From the cell containing the given text, extract its center point as [X, Y] coordinate. 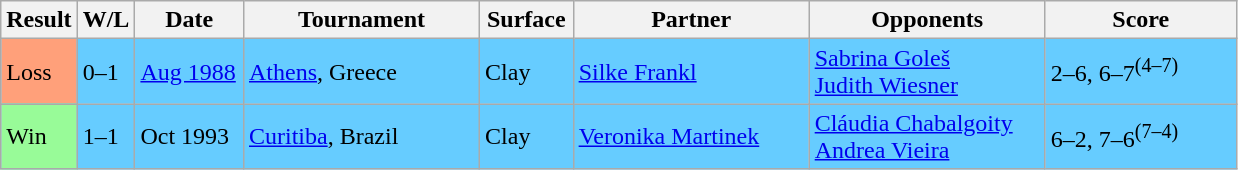
Opponents [927, 20]
Partner [691, 20]
Date [190, 20]
2–6, 6–7(4–7) [1140, 72]
Aug 1988 [190, 72]
Win [39, 136]
Result [39, 20]
Veronika Martinek [691, 136]
Oct 1993 [190, 136]
Tournament [361, 20]
Score [1140, 20]
Cláudia Chabalgoity Andrea Vieira [927, 136]
0–1 [106, 72]
Curitiba, Brazil [361, 136]
Loss [39, 72]
W/L [106, 20]
Surface [527, 20]
Silke Frankl [691, 72]
6–2, 7–6(7–4) [1140, 136]
1–1 [106, 136]
Sabrina Goleš Judith Wiesner [927, 72]
Athens, Greece [361, 72]
